Locate the cell with the specified text and output its (X, Y) center coordinate. 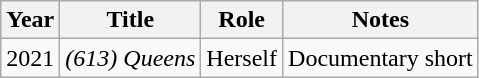
(613) Queens (130, 58)
Documentary short (381, 58)
Herself (242, 58)
2021 (30, 58)
Year (30, 20)
Title (130, 20)
Notes (381, 20)
Role (242, 20)
